Detect which cell encompasses the target text, then output its [x, y] center coordinate. 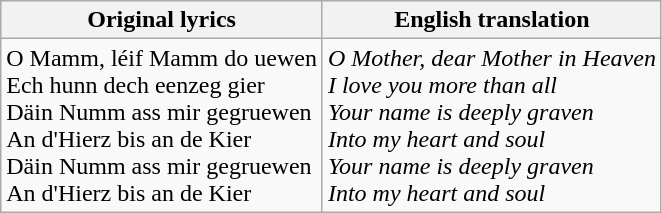
Original lyrics [162, 20]
English translation [492, 20]
